Capture the cell that displays the provided text and extract its (X, Y) central coordinate. 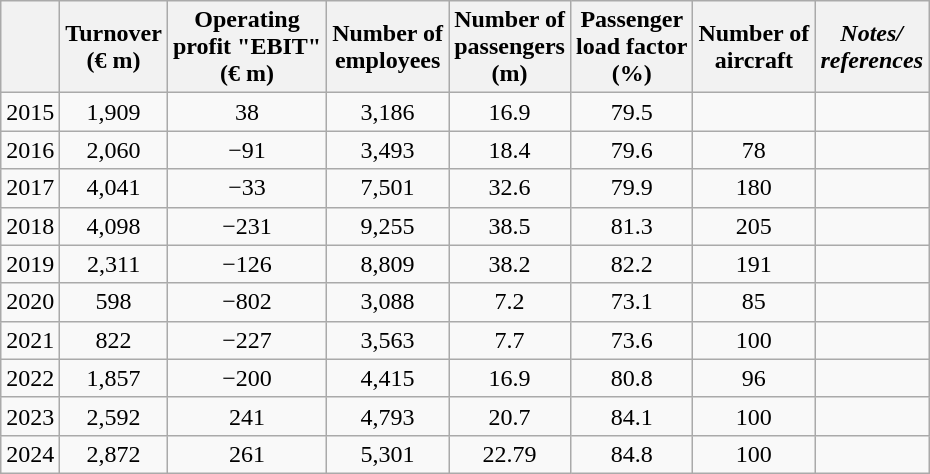
2018 (30, 226)
5,301 (388, 454)
38.5 (510, 226)
96 (754, 378)
−227 (246, 340)
85 (754, 302)
2,060 (114, 150)
79.9 (632, 188)
18.4 (510, 150)
−802 (246, 302)
8,809 (388, 264)
2,592 (114, 416)
Number ofpassengers(m) (510, 47)
Notes/references (872, 47)
Number ofemployees (388, 47)
9,255 (388, 226)
2022 (30, 378)
1,857 (114, 378)
78 (754, 150)
38.2 (510, 264)
2021 (30, 340)
82.2 (632, 264)
22.79 (510, 454)
205 (754, 226)
3,088 (388, 302)
2019 (30, 264)
241 (246, 416)
79.5 (632, 112)
32.6 (510, 188)
84.8 (632, 454)
3,563 (388, 340)
2023 (30, 416)
598 (114, 302)
73.6 (632, 340)
7.7 (510, 340)
Turnover(€ m) (114, 47)
73.1 (632, 302)
4,041 (114, 188)
822 (114, 340)
−33 (246, 188)
20.7 (510, 416)
3,493 (388, 150)
2016 (30, 150)
80.8 (632, 378)
2020 (30, 302)
1,909 (114, 112)
2015 (30, 112)
2017 (30, 188)
81.3 (632, 226)
261 (246, 454)
38 (246, 112)
2,872 (114, 454)
84.1 (632, 416)
180 (754, 188)
−231 (246, 226)
7.2 (510, 302)
4,098 (114, 226)
2024 (30, 454)
3,186 (388, 112)
Operatingprofit "EBIT"(€ m) (246, 47)
4,415 (388, 378)
7,501 (388, 188)
−200 (246, 378)
Passengerload factor(%) (632, 47)
−91 (246, 150)
−126 (246, 264)
191 (754, 264)
Number ofaircraft (754, 47)
2,311 (114, 264)
4,793 (388, 416)
79.6 (632, 150)
